Identify which cell holds the provided text, then report its [X, Y] central coordinate. 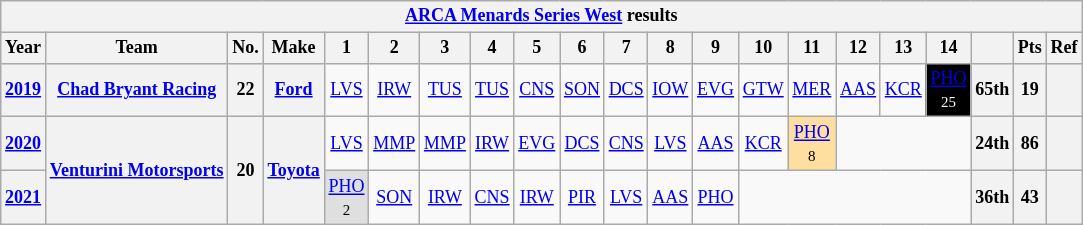
PHO2 [346, 197]
Toyota [294, 170]
43 [1030, 197]
Make [294, 48]
PHO [716, 197]
36th [992, 197]
Venturini Motorsports [136, 170]
20 [246, 170]
PHO25 [948, 90]
Ref [1064, 48]
10 [763, 48]
2020 [24, 144]
No. [246, 48]
86 [1030, 144]
7 [626, 48]
2 [394, 48]
Year [24, 48]
11 [812, 48]
PIR [582, 197]
9 [716, 48]
MER [812, 90]
PHO8 [812, 144]
GTW [763, 90]
12 [858, 48]
24th [992, 144]
8 [670, 48]
Pts [1030, 48]
IOW [670, 90]
2019 [24, 90]
1 [346, 48]
ARCA Menards Series West results [542, 16]
13 [903, 48]
5 [537, 48]
Ford [294, 90]
Chad Bryant Racing [136, 90]
6 [582, 48]
2021 [24, 197]
Team [136, 48]
22 [246, 90]
14 [948, 48]
3 [446, 48]
19 [1030, 90]
4 [492, 48]
65th [992, 90]
